Return [x, y] of the center of cell containing provided text 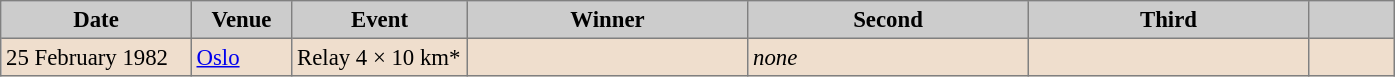
25 February 1982 [96, 57]
Third [1168, 20]
Winner [607, 20]
Relay 4 × 10 km* [380, 57]
Venue [241, 20]
none [888, 57]
Date [96, 20]
Second [888, 20]
Event [380, 20]
Oslo [241, 57]
